Detect which cell encompasses the target text, then output its (x, y) center coordinate. 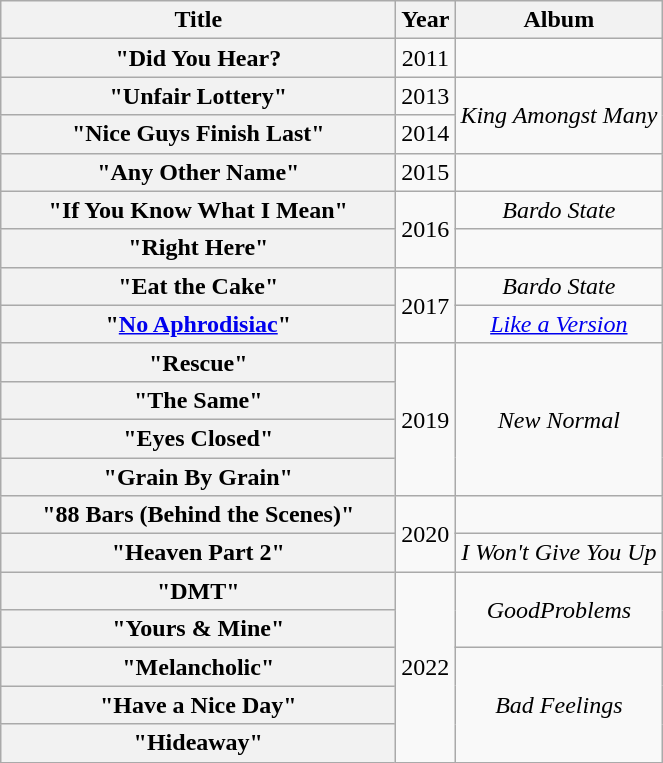
2020 (426, 534)
"The Same" (198, 400)
2022 (426, 667)
2016 (426, 229)
"Have a Nice Day" (198, 705)
Album (559, 20)
"Unfair Lottery" (198, 96)
"No Aphrodisiac" (198, 324)
"Melancholic" (198, 667)
Bad Feelings (559, 705)
New Normal (559, 419)
"Right Here" (198, 248)
"DMT" (198, 591)
"Heaven Part 2" (198, 553)
King Amongst Many (559, 115)
"If You Know What I Mean" (198, 210)
"Rescue" (198, 362)
"88 Bars (Behind the Scenes)" (198, 515)
"Hideaway" (198, 743)
Year (426, 20)
2014 (426, 134)
2017 (426, 305)
2011 (426, 58)
"Eyes Closed" (198, 438)
"Yours & Mine" (198, 629)
GoodProblems (559, 610)
"Eat the Cake" (198, 286)
I Won't Give You Up (559, 553)
2019 (426, 419)
"Did You Hear? (198, 58)
"Nice Guys Finish Last" (198, 134)
Title (198, 20)
"Grain By Grain" (198, 477)
Like a Version (559, 324)
2015 (426, 172)
2013 (426, 96)
"Any Other Name" (198, 172)
